Return the [X, Y] coordinate for the center point of the cell that contains the specified text.  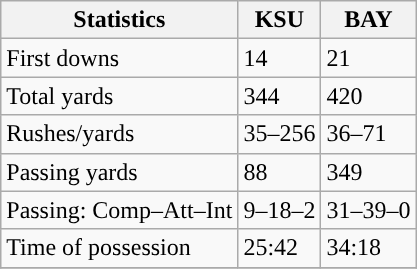
344 [280, 96]
BAY [368, 20]
34:18 [368, 248]
Statistics [120, 20]
25:42 [280, 248]
First downs [120, 58]
21 [368, 58]
Passing yards [120, 172]
KSU [280, 20]
420 [368, 96]
9–18–2 [280, 210]
Time of possession [120, 248]
36–71 [368, 134]
14 [280, 58]
Rushes/yards [120, 134]
31–39–0 [368, 210]
35–256 [280, 134]
88 [280, 172]
Passing: Comp–Att–Int [120, 210]
349 [368, 172]
Total yards [120, 96]
